Return the (X, Y) coordinate for the center point of the cell that contains the specified text.  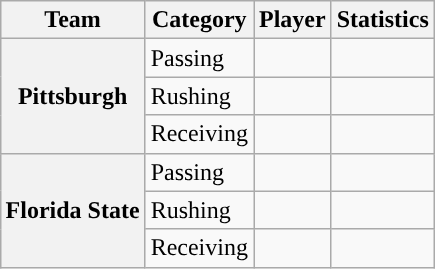
Pittsburgh (72, 96)
Statistics (382, 20)
Category (199, 20)
Player (293, 20)
Florida State (72, 210)
Team (72, 20)
